Return (x, y) of the center of cell containing provided text 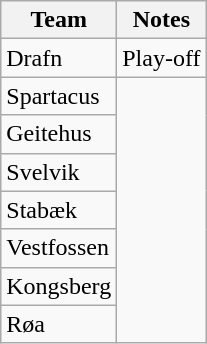
Røa (59, 324)
Drafn (59, 58)
Geitehus (59, 134)
Spartacus (59, 96)
Stabæk (59, 210)
Kongsberg (59, 286)
Play-off (162, 58)
Vestfossen (59, 248)
Team (59, 20)
Notes (162, 20)
Svelvik (59, 172)
